Search for the cell housing the specified text and yield its (x, y) center coordinate. 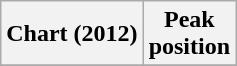
Chart (2012) (72, 34)
Peakposition (189, 34)
